Return the [x, y] coordinate for the center point of the cell that contains the specified text.  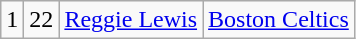
22 [42, 20]
Boston Celtics [279, 20]
1 [12, 20]
Reggie Lewis [131, 20]
